Find where the given text appears and provide that cell's center as [x, y] coordinate. 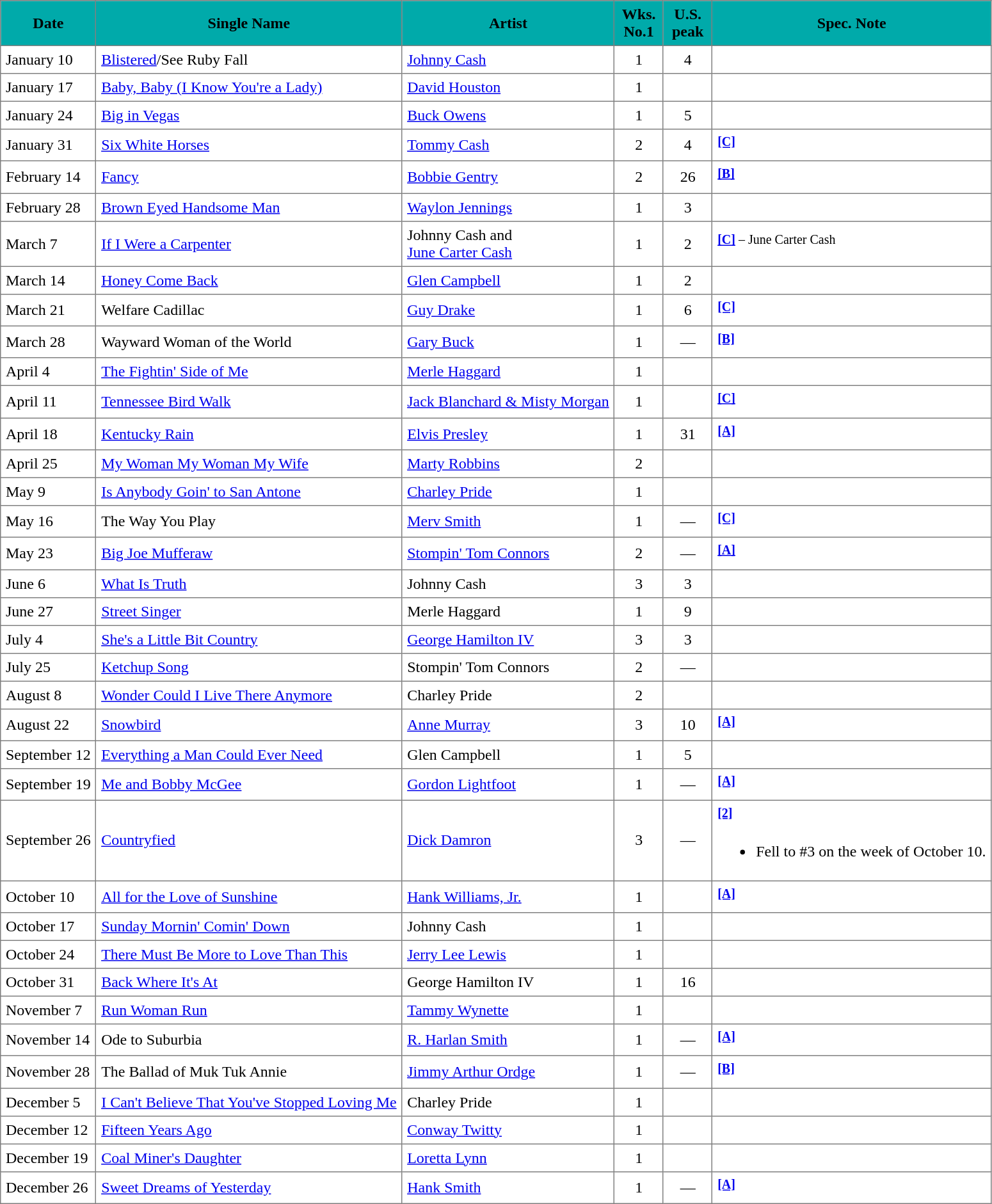
Conway Twitty [508, 1130]
Honey Come Back [249, 280]
March 7 [49, 243]
April 11 [49, 402]
October 10 [49, 897]
R. Harlan Smith [508, 1040]
July 4 [49, 639]
May 23 [49, 554]
Spec. Note [852, 23]
January 31 [49, 145]
9 [687, 611]
Street Singer [249, 611]
Big in Vegas [249, 115]
Big Joe Mufferaw [249, 554]
I Can't Believe That You've Stopped Loving Me [249, 1102]
September 26 [49, 841]
Tammy Wynette [508, 1010]
April 18 [49, 434]
January 10 [49, 60]
January 24 [49, 115]
Everything a Man Could Ever Need [249, 755]
November 28 [49, 1072]
The Ballad of Muk Tuk Annie [249, 1072]
The Fightin' Side of Me [249, 372]
[C] – June Carter Cash [852, 243]
Jerry Lee Lewis [508, 954]
Back Where It's At [249, 983]
Hank Williams, Jr. [508, 897]
August 8 [49, 695]
31 [687, 434]
June 6 [49, 584]
October 24 [49, 954]
Is Anybody Goin' to San Antone [249, 492]
December 19 [49, 1158]
26 [687, 177]
6 [687, 310]
Wks. No.1 [639, 23]
September 19 [49, 785]
Snowbird [249, 725]
Brown Eyed Handsome Man [249, 207]
March 21 [49, 310]
Marty Robbins [508, 464]
Coal Miner's Daughter [249, 1158]
All for the Love of Sunshine [249, 897]
10 [687, 725]
March 14 [49, 280]
Wonder Could I Live There Anymore [249, 695]
Sunday Mornin' Comin' Down [249, 927]
She's a Little Bit Country [249, 639]
Date [49, 23]
Ketchup Song [249, 667]
Dick Damron [508, 841]
May 16 [49, 522]
Blistered/See Ruby Fall [249, 60]
April 4 [49, 372]
Fifteen Years Ago [249, 1130]
November 7 [49, 1010]
July 25 [49, 667]
Gary Buck [508, 342]
September 12 [49, 755]
Merv Smith [508, 522]
[2]Fell to #3 on the week of October 10. [852, 841]
Loretta Lynn [508, 1158]
What Is Truth [249, 584]
Run Woman Run [249, 1010]
Sweet Dreams of Yesterday [249, 1187]
Tommy Cash [508, 145]
February 14 [49, 177]
Jack Blanchard & Misty Morgan [508, 402]
The Way You Play [249, 522]
Kentucky Rain [249, 434]
Buck Owens [508, 115]
January 17 [49, 88]
June 27 [49, 611]
December 12 [49, 1130]
U.S. peak [687, 23]
February 28 [49, 207]
Waylon Jennings [508, 207]
Six White Horses [249, 145]
October 17 [49, 927]
Tennessee Bird Walk [249, 402]
Artist [508, 23]
Baby, Baby (I Know You're a Lady) [249, 88]
David Houston [508, 88]
Guy Drake [508, 310]
December 5 [49, 1102]
Hank Smith [508, 1187]
Gordon Lightfoot [508, 785]
Elvis Presley [508, 434]
Bobbie Gentry [508, 177]
November 14 [49, 1040]
Ode to Suburbia [249, 1040]
My Woman My Woman My Wife [249, 464]
Fancy [249, 177]
April 25 [49, 464]
Johnny Cash andJune Carter Cash [508, 243]
Wayward Woman of the World [249, 342]
There Must Be More to Love Than This [249, 954]
August 22 [49, 725]
Me and Bobby McGee [249, 785]
Welfare Cadillac [249, 310]
Countryfied [249, 841]
16 [687, 983]
October 31 [49, 983]
If I Were a Carpenter [249, 243]
Jimmy Arthur Ordge [508, 1072]
Anne Murray [508, 725]
March 28 [49, 342]
May 9 [49, 492]
December 26 [49, 1187]
Single Name [249, 23]
